Output the (x, y) coordinate of the center of the cell containing the given text.  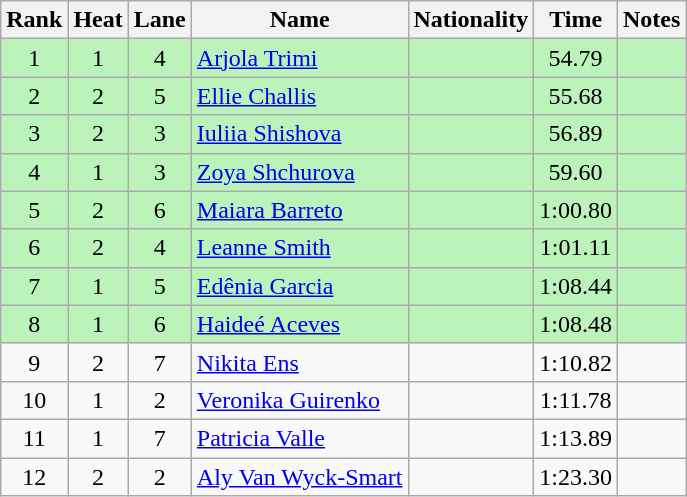
11 (34, 438)
Maiara Barreto (300, 210)
1:13.89 (576, 438)
54.79 (576, 58)
Lane (160, 20)
1:11.78 (576, 400)
1:00.80 (576, 210)
10 (34, 400)
Edênia Garcia (300, 286)
55.68 (576, 96)
Arjola Trimi (300, 58)
Veronika Guirenko (300, 400)
Nationality (471, 20)
Haideé Aceves (300, 324)
1:10.82 (576, 362)
1:08.44 (576, 286)
1:01.11 (576, 248)
Nikita Ens (300, 362)
Patricia Valle (300, 438)
Time (576, 20)
Ellie Challis (300, 96)
9 (34, 362)
59.60 (576, 172)
Rank (34, 20)
Name (300, 20)
Aly Van Wyck-Smart (300, 477)
56.89 (576, 134)
Leanne Smith (300, 248)
1:23.30 (576, 477)
Iuliia Shishova (300, 134)
12 (34, 477)
Notes (651, 20)
1:08.48 (576, 324)
8 (34, 324)
Zoya Shchurova (300, 172)
Heat (98, 20)
